Return (X, Y) of the center of cell containing provided text 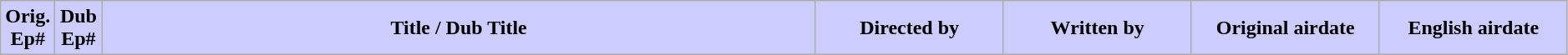
English airdate (1474, 28)
Dub Ep# (79, 28)
Original airdate (1285, 28)
Written by (1098, 28)
Orig. Ep# (28, 28)
Title / Dub Title (459, 28)
Directed by (909, 28)
